Return (x, y) of the center of cell containing provided text 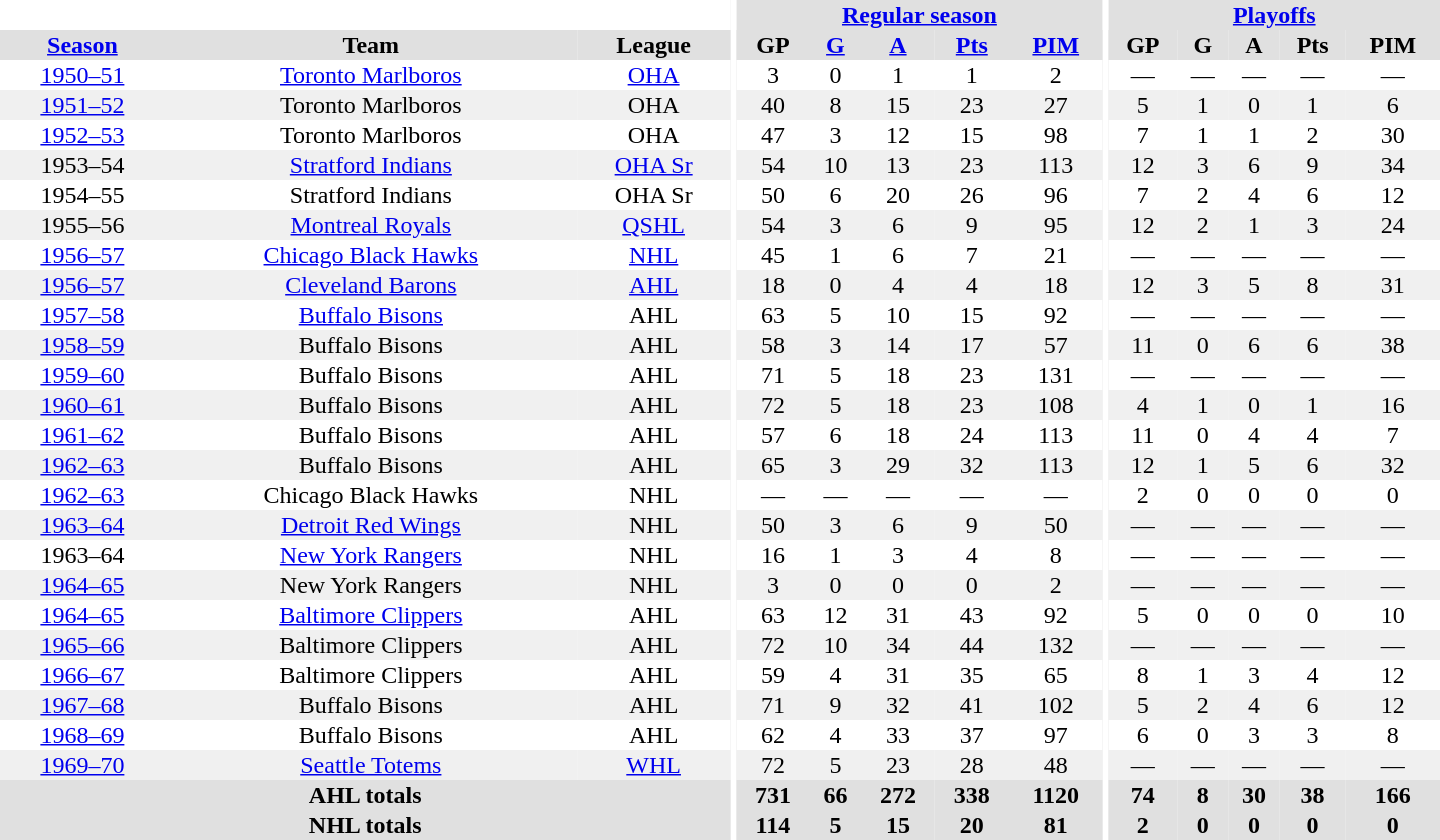
131 (1056, 375)
1120 (1056, 795)
WHL (654, 765)
26 (972, 195)
166 (1393, 795)
AHL totals (365, 795)
1968–69 (82, 735)
731 (773, 795)
95 (1056, 225)
27 (1056, 105)
1958–59 (82, 345)
Season (82, 45)
62 (773, 735)
338 (972, 795)
1953–54 (82, 165)
1951–52 (82, 105)
48 (1056, 765)
13 (898, 165)
98 (1056, 135)
114 (773, 825)
272 (898, 795)
132 (1056, 645)
1960–61 (82, 405)
1950–51 (82, 75)
29 (898, 465)
Cleveland Barons (371, 285)
Montreal Royals (371, 225)
37 (972, 735)
40 (773, 105)
108 (1056, 405)
League (654, 45)
43 (972, 615)
1967–68 (82, 705)
14 (898, 345)
21 (1056, 255)
1965–66 (82, 645)
81 (1056, 825)
1957–58 (82, 315)
33 (898, 735)
Team (371, 45)
1952–53 (82, 135)
1969–70 (82, 765)
1959–60 (82, 375)
1954–55 (82, 195)
58 (773, 345)
59 (773, 675)
102 (1056, 705)
47 (773, 135)
44 (972, 645)
1955–56 (82, 225)
28 (972, 765)
66 (836, 795)
Regular season (920, 15)
Detroit Red Wings (371, 525)
96 (1056, 195)
97 (1056, 735)
1966–67 (82, 675)
35 (972, 675)
Seattle Totems (371, 765)
NHL totals (365, 825)
45 (773, 255)
QSHL (654, 225)
1961–62 (82, 435)
41 (972, 705)
74 (1142, 795)
17 (972, 345)
Playoffs (1274, 15)
